Search for the cell housing the specified text and yield its (X, Y) center coordinate. 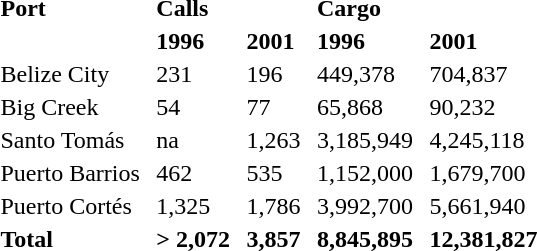
449,378 (360, 74)
3,992,700 (360, 206)
na (188, 140)
231 (188, 74)
77 (268, 107)
1,263 (268, 140)
1,786 (268, 206)
54 (188, 107)
1,152,000 (360, 173)
2001 (268, 41)
1,325 (188, 206)
3,185,949 (360, 140)
462 (188, 173)
65,868 (360, 107)
535 (268, 173)
196 (268, 74)
